Detect which cell encompasses the target text, then output its [X, Y] center coordinate. 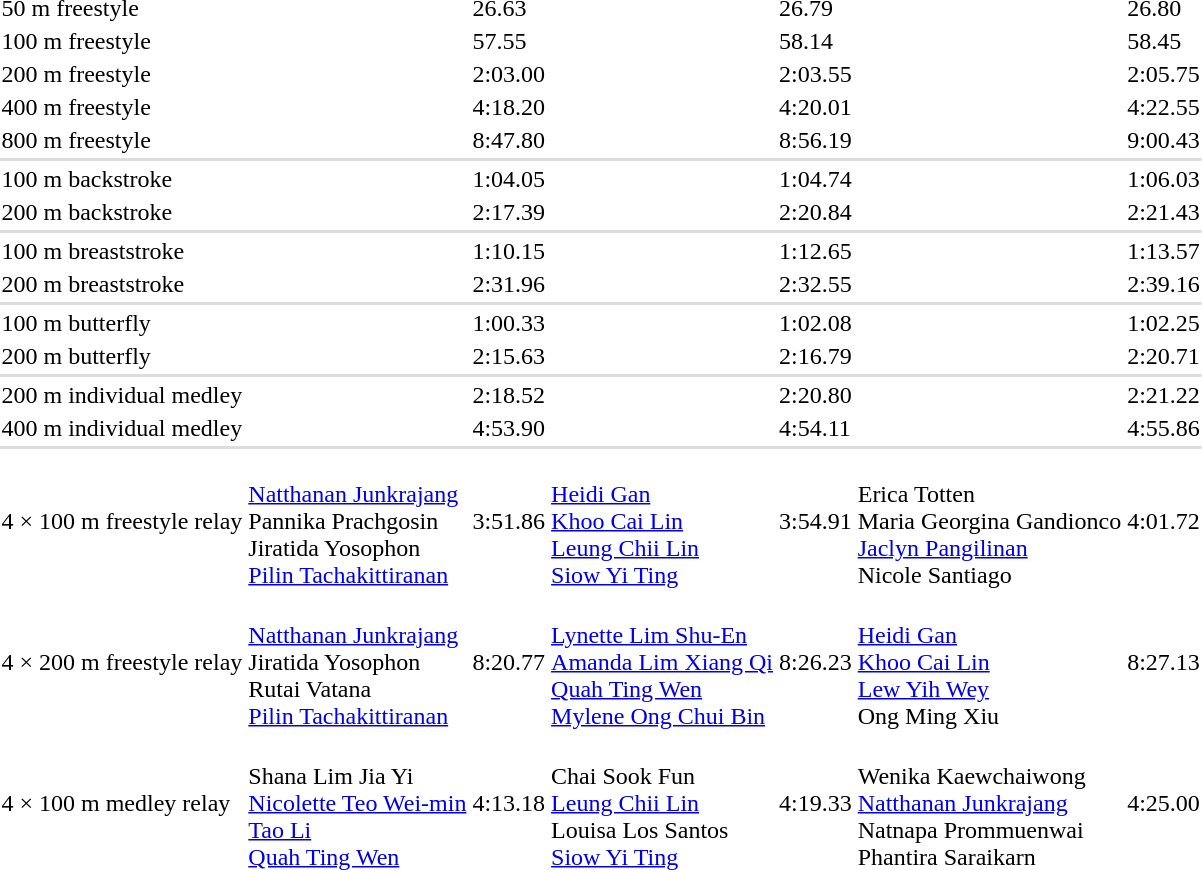
200 m butterfly [122, 356]
2:32.55 [816, 284]
Lynette Lim Shu-En Amanda Lim Xiang Qi Quah Ting Wen Mylene Ong Chui Bin [662, 662]
8:20.77 [509, 662]
Natthanan Junkrajang Pannika Prachgosin Jiratida Yosophon Pilin Tachakittiranan [358, 521]
57.55 [509, 41]
8:27.13 [1164, 662]
2:20.71 [1164, 356]
1:02.08 [816, 323]
2:03.55 [816, 74]
2:17.39 [509, 212]
1:13.57 [1164, 251]
2:18.52 [509, 395]
100 m breaststroke [122, 251]
4:22.55 [1164, 107]
200 m breaststroke [122, 284]
400 m freestyle [122, 107]
4:55.86 [1164, 428]
2:39.16 [1164, 284]
2:03.00 [509, 74]
Natthanan Junkrajang Jiratida Yosophon Rutai Vatana Pilin Tachakittiranan [358, 662]
1:12.65 [816, 251]
2:15.63 [509, 356]
2:20.80 [816, 395]
200 m freestyle [122, 74]
4:53.90 [509, 428]
8:26.23 [816, 662]
1:04.05 [509, 179]
1:10.15 [509, 251]
400 m individual medley [122, 428]
2:20.84 [816, 212]
Heidi Gan Khoo Cai Lin Lew Yih Wey Ong Ming Xiu [989, 662]
1:06.03 [1164, 179]
800 m freestyle [122, 140]
58.45 [1164, 41]
100 m butterfly [122, 323]
1:00.33 [509, 323]
4:20.01 [816, 107]
2:21.22 [1164, 395]
4:54.11 [816, 428]
2:21.43 [1164, 212]
8:56.19 [816, 140]
100 m freestyle [122, 41]
200 m individual medley [122, 395]
4:01.72 [1164, 521]
2:31.96 [509, 284]
100 m backstroke [122, 179]
3:54.91 [816, 521]
2:05.75 [1164, 74]
9:00.43 [1164, 140]
Heidi Gan Khoo Cai Lin Leung Chii Lin Siow Yi Ting [662, 521]
Erica Totten Maria Georgina Gandionco Jaclyn Pangilinan Nicole Santiago [989, 521]
2:16.79 [816, 356]
3:51.86 [509, 521]
1:02.25 [1164, 323]
4 × 200 m freestyle relay [122, 662]
58.14 [816, 41]
4:18.20 [509, 107]
1:04.74 [816, 179]
200 m backstroke [122, 212]
8:47.80 [509, 140]
4 × 100 m freestyle relay [122, 521]
